From the cell containing the given text, extract its center point as [X, Y] coordinate. 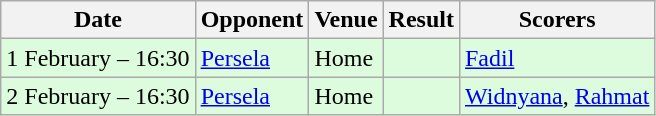
Result [421, 20]
Fadil [556, 58]
Venue [346, 20]
Opponent [252, 20]
Scorers [556, 20]
2 February – 16:30 [98, 96]
Date [98, 20]
1 February – 16:30 [98, 58]
Widnyana, Rahmat [556, 96]
